Search for the cell housing the specified text and yield its (X, Y) center coordinate. 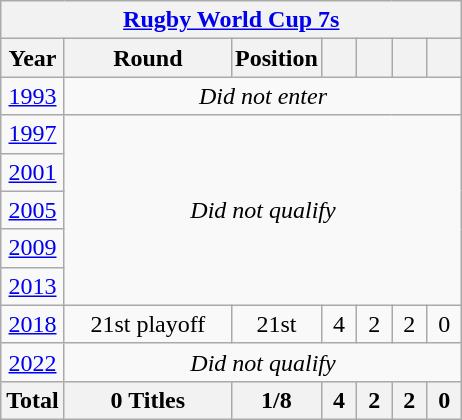
2018 (33, 324)
21st (276, 324)
1993 (33, 96)
2001 (33, 172)
Year (33, 58)
0 Titles (148, 400)
Did not enter (263, 96)
1/8 (276, 400)
Total (33, 400)
1997 (33, 134)
Position (276, 58)
2013 (33, 286)
Round (148, 58)
21st playoff (148, 324)
2005 (33, 210)
2022 (33, 362)
Rugby World Cup 7s (232, 20)
2009 (33, 248)
